Find where the given text appears and provide that cell's center as (X, Y) coordinate. 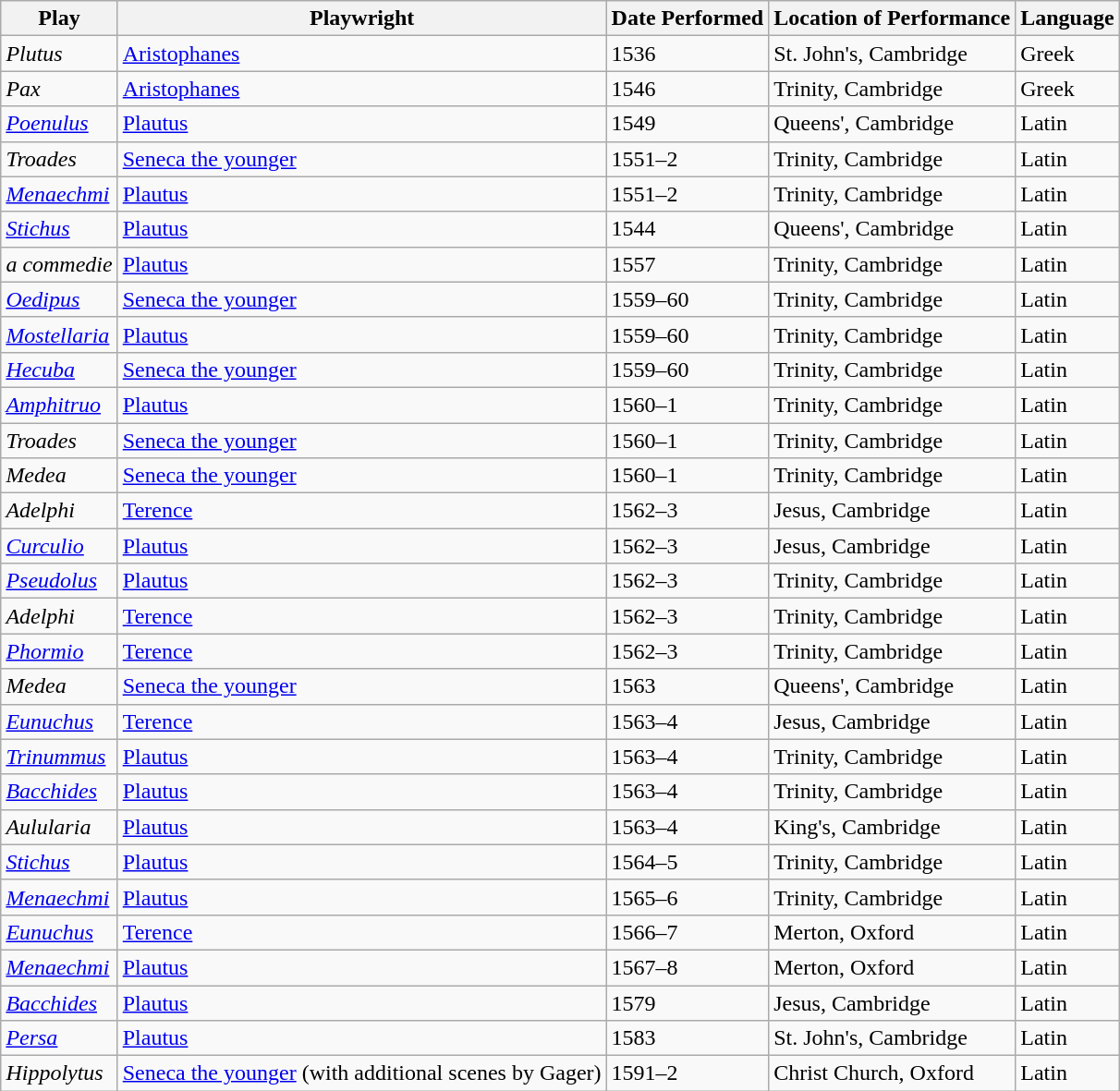
Phormio (59, 651)
1536 (688, 54)
Persa (59, 1038)
Location of Performance (893, 18)
Oedipus (59, 299)
Curculio (59, 546)
Date Performed (688, 18)
Plutus (59, 54)
Hippolytus (59, 1073)
King's, Cambridge (893, 827)
Poenulus (59, 124)
Trinummus (59, 757)
Pax (59, 89)
1566–7 (688, 932)
1579 (688, 1002)
1583 (688, 1038)
1546 (688, 89)
Amphitruo (59, 405)
Christ Church, Oxford (893, 1073)
Hecuba (59, 370)
Language (1067, 18)
1549 (688, 124)
1565–6 (688, 897)
a commedie (59, 264)
1591–2 (688, 1073)
Aulularia (59, 827)
Pseudolus (59, 581)
Mostellaria (59, 334)
1557 (688, 264)
Playwright (362, 18)
1563 (688, 686)
1564–5 (688, 862)
Seneca the younger (with additional scenes by Gager) (362, 1073)
1544 (688, 229)
Play (59, 18)
1567–8 (688, 967)
